Scan for the cell matching the given text and deliver its [X, Y] coordinate at center. 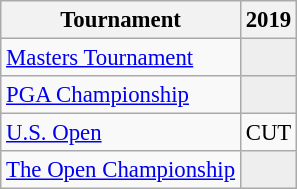
2019 [268, 20]
PGA Championship [121, 95]
Tournament [121, 20]
CUT [268, 133]
The Open Championship [121, 170]
U.S. Open [121, 133]
Masters Tournament [121, 58]
